For the text-containing cell, return its midpoint in [x, y] coordinate format. 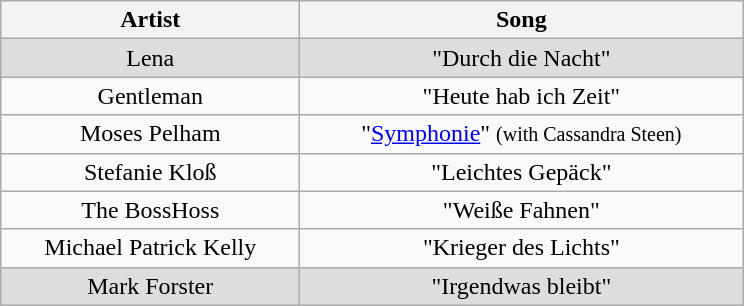
The BossHoss [150, 210]
Gentleman [150, 96]
Song [522, 20]
Artist [150, 20]
"Heute hab ich Zeit" [522, 96]
Moses Pelham [150, 134]
"Irgendwas bleibt" [522, 286]
"Leichtes Gepäck" [522, 172]
"Krieger des Lichts" [522, 248]
"Weiße Fahnen" [522, 210]
Stefanie Kloß [150, 172]
"Durch die Nacht" [522, 58]
Mark Forster [150, 286]
"Symphonie" (with Cassandra Steen) [522, 134]
Lena [150, 58]
Michael Patrick Kelly [150, 248]
